Return the [x, y] coordinate for the center point of the cell that contains the specified text.  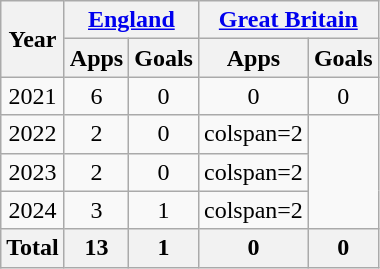
England [131, 20]
Year [33, 39]
2023 [33, 172]
2024 [33, 210]
6 [96, 96]
13 [96, 248]
2021 [33, 96]
2022 [33, 134]
Total [33, 248]
Great Britain [288, 20]
3 [96, 210]
